From the cell containing the given text, extract its center point as (X, Y) coordinate. 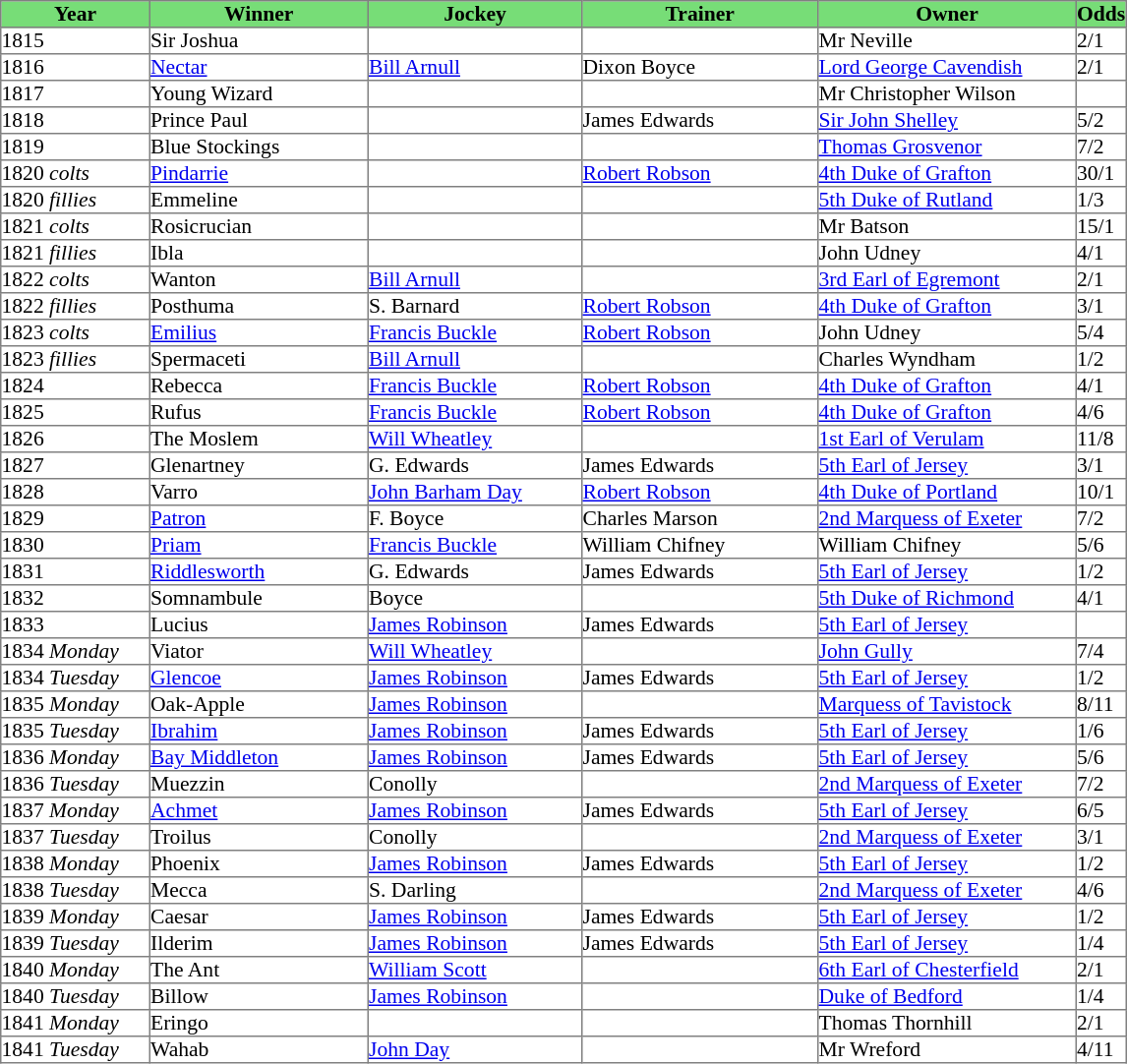
1821 colts (76, 226)
1841 Monday (76, 1023)
7/4 (1101, 651)
1841 Tuesday (76, 1050)
Owner (947, 14)
Pindarrie (259, 173)
Mr Wreford (947, 1050)
Prince Paul (259, 120)
S. Darling (475, 891)
Caesar (259, 916)
Thomas Grosvenor (947, 148)
1834 Monday (76, 651)
1824 (76, 385)
S. Barnard (475, 307)
1821 fillies (76, 254)
Phoenix (259, 863)
1828 (76, 492)
1840 Monday (76, 970)
1836 Tuesday (76, 785)
1822 colts (76, 279)
1838 Monday (76, 863)
1835 Tuesday (76, 732)
Boyce (475, 598)
5/2 (1101, 120)
4/11 (1101, 1050)
1829 (76, 519)
1818 (76, 120)
1831 (76, 572)
Glencoe (259, 679)
1st Earl of Verulam (947, 439)
1825 (76, 413)
Dixon Boyce (700, 67)
1822 fillies (76, 307)
John Barham Day (475, 492)
Charles Marson (700, 519)
Mecca (259, 891)
Jockey (475, 14)
4th Duke of Portland (947, 492)
1820 fillies (76, 201)
Duke of Bedford (947, 997)
Rosicrucian (259, 226)
Posthuma (259, 307)
Emilius (259, 332)
Mr Batson (947, 226)
Spermaceti (259, 360)
Young Wizard (259, 94)
10/1 (1101, 492)
5/4 (1101, 332)
Somnambule (259, 598)
Bay Middleton (259, 757)
1840 Tuesday (76, 997)
Mr Christopher Wilson (947, 94)
Viator (259, 651)
1832 (76, 598)
Oak-Apple (259, 704)
Ibrahim (259, 732)
Achmet (259, 810)
1835 Monday (76, 704)
Charles Wyndham (947, 360)
Rebecca (259, 385)
1/3 (1101, 201)
Winner (259, 14)
Emmeline (259, 201)
Riddlesworth (259, 572)
Thomas Thornhill (947, 1023)
Blue Stockings (259, 148)
1816 (76, 67)
1836 Monday (76, 757)
1819 (76, 148)
1820 colts (76, 173)
Lord George Cavendish (947, 67)
8/11 (1101, 704)
John Gully (947, 651)
6th Earl of Chesterfield (947, 970)
Nectar (259, 67)
15/1 (1101, 226)
Eringo (259, 1023)
6/5 (1101, 810)
Billow (259, 997)
1817 (76, 94)
Ibla (259, 254)
Sir Joshua (259, 41)
Glenartney (259, 466)
Varro (259, 492)
1838 Tuesday (76, 891)
The Moslem (259, 439)
1839 Tuesday (76, 944)
1837 Monday (76, 810)
1823 fillies (76, 360)
Ilderim (259, 944)
1815 (76, 41)
John Day (475, 1050)
5th Duke of Rutland (947, 201)
11/8 (1101, 439)
1837 Tuesday (76, 838)
Muezzin (259, 785)
30/1 (1101, 173)
Odds (1101, 14)
The Ant (259, 970)
Year (76, 14)
1826 (76, 439)
1834 Tuesday (76, 679)
3rd Earl of Egremont (947, 279)
1839 Monday (76, 916)
5th Duke of Richmond (947, 598)
1830 (76, 545)
Priam (259, 545)
1823 colts (76, 332)
Sir John Shelley (947, 120)
F. Boyce (475, 519)
Marquess of Tavistock (947, 704)
Patron (259, 519)
Lucius (259, 625)
Wanton (259, 279)
Trainer (700, 14)
Wahab (259, 1050)
1827 (76, 466)
Troilus (259, 838)
1833 (76, 625)
Rufus (259, 413)
1/6 (1101, 732)
Mr Neville (947, 41)
William Scott (475, 970)
